Locate the cell with the specified text and output its [x, y] center coordinate. 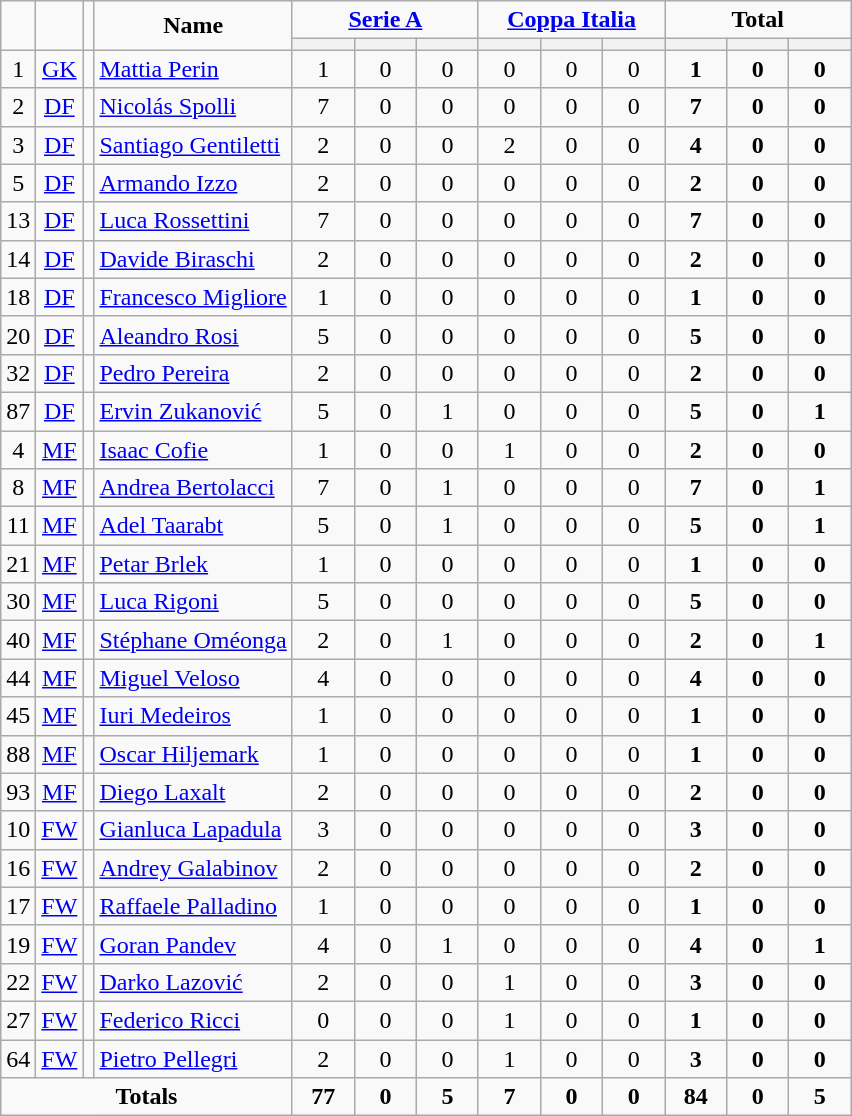
21 [18, 564]
Mattia Perin [193, 69]
Gianluca Lapadula [193, 830]
10 [18, 830]
Andrey Galabinov [193, 868]
Total [758, 20]
Santiago Gentiletti [193, 145]
Armando Izzo [193, 183]
Pietro Pellegri [193, 1059]
22 [18, 982]
Miguel Veloso [193, 678]
14 [18, 259]
84 [696, 1097]
Andrea Bertolacci [193, 488]
87 [18, 411]
20 [18, 335]
Francesco Migliore [193, 297]
Darko Lazović [193, 982]
16 [18, 868]
Pedro Pereira [193, 373]
Coppa Italia [571, 20]
Petar Brlek [193, 564]
Adel Taarabt [193, 526]
Name [193, 26]
19 [18, 944]
Goran Pandev [193, 944]
27 [18, 1020]
Ervin Zukanović [193, 411]
8 [18, 488]
Luca Rigoni [193, 602]
Federico Ricci [193, 1020]
Oscar Hiljemark [193, 754]
32 [18, 373]
17 [18, 906]
Totals [147, 1097]
Iuri Medeiros [193, 716]
18 [18, 297]
93 [18, 792]
Davide Biraschi [193, 259]
13 [18, 221]
Aleandro Rosi [193, 335]
30 [18, 602]
Nicolás Spolli [193, 107]
11 [18, 526]
40 [18, 640]
Luca Rossettini [193, 221]
88 [18, 754]
77 [323, 1097]
64 [18, 1059]
Diego Laxalt [193, 792]
GK [60, 69]
45 [18, 716]
Stéphane Oméonga [193, 640]
Isaac Cofie [193, 449]
44 [18, 678]
Raffaele Palladino [193, 906]
Serie A [385, 20]
